Extract the [x, y] coordinate from the center of the cell holding the provided text.  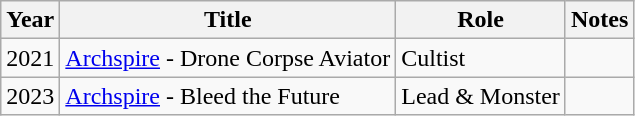
Archspire - Bleed the Future [228, 96]
Notes [599, 20]
2021 [30, 58]
Title [228, 20]
Cultist [481, 58]
2023 [30, 96]
Archspire - Drone Corpse Aviator [228, 58]
Role [481, 20]
Lead & Monster [481, 96]
Year [30, 20]
